Determine the [x, y] coordinate at the center of the cell enclosing the given text.  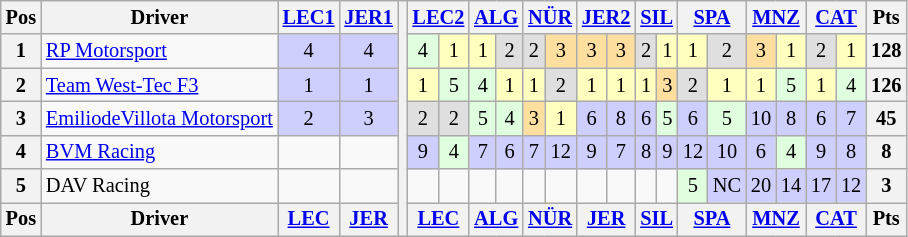
EmiliodeVillota Motorsport [160, 118]
128 [886, 51]
17 [821, 186]
JER2 [606, 17]
126 [886, 85]
JER1 [368, 17]
DAV Racing [160, 186]
14 [791, 186]
Team West-Tec F3 [160, 85]
LEC1 [309, 17]
BVM Racing [160, 152]
NC [727, 186]
LEC2 [438, 17]
20 [761, 186]
RP Motorsport [160, 51]
45 [886, 118]
